Search for the cell housing the specified text and yield its [x, y] center coordinate. 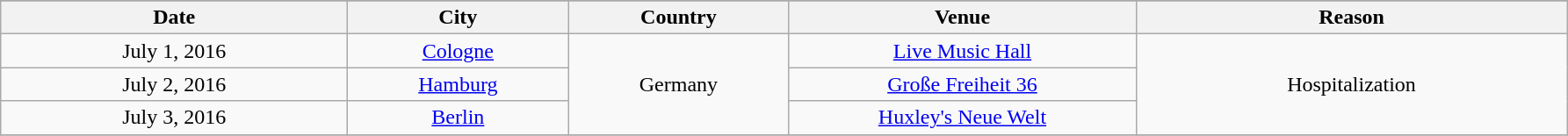
Date [174, 18]
July 2, 2016 [174, 84]
Hospitalization [1351, 84]
Country [678, 18]
Live Music Hall [963, 51]
July 3, 2016 [174, 118]
Huxley's Neue Welt [963, 118]
July 1, 2016 [174, 51]
Cologne [459, 51]
Reason [1351, 18]
Hamburg [459, 84]
Venue [963, 18]
Germany [678, 84]
Berlin [459, 118]
City [459, 18]
Große Freiheit 36 [963, 84]
